Determine the [x, y] coordinate at the center of the cell enclosing the given text.  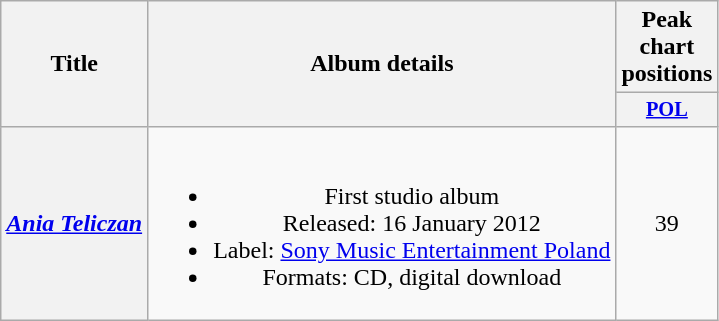
Title [74, 64]
Album details [382, 64]
Peak chart positions [667, 47]
First studio albumReleased: 16 January 2012Label: Sony Music Entertainment PolandFormats: CD, digital download [382, 223]
Ania Teliczan [74, 223]
39 [667, 223]
POL [667, 110]
